Scan for the cell matching the given text and deliver its [X, Y] coordinate at center. 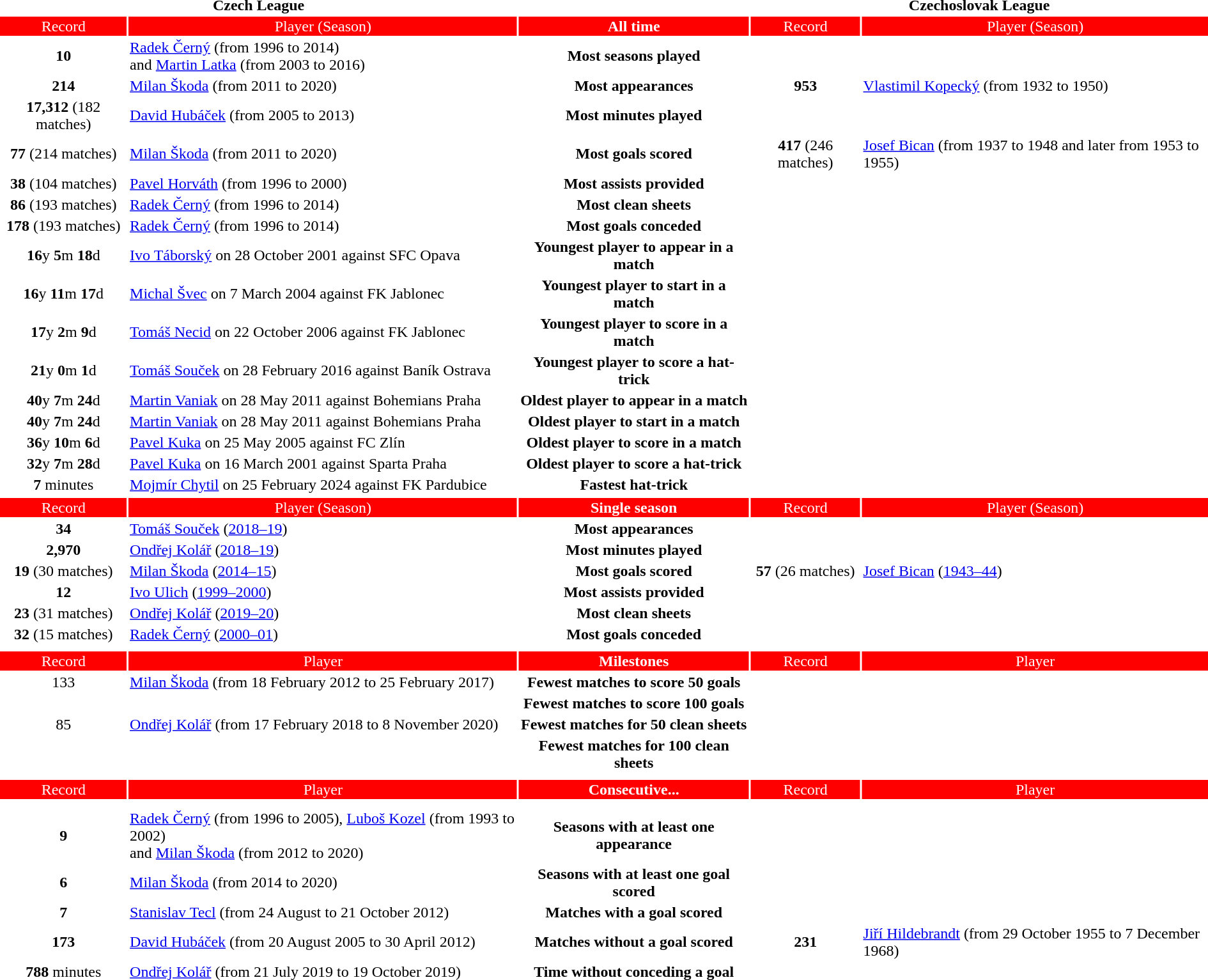
19 (30 matches) [64, 571]
Milan Škoda (from 2014 to 2020) [323, 882]
6 [64, 882]
Pavel Horváth (from 1996 to 2000) [323, 183]
85 [64, 724]
38 (104 matches) [64, 183]
Tomáš Souček on 28 February 2016 against Baník Ostrava [323, 371]
Ivo Ulich (1999–2000) [323, 592]
Milan Škoda (2014–15) [323, 571]
Oldest player to start in a match [634, 421]
Josef Bican (1943–44) [1035, 571]
7 [64, 912]
173 [64, 942]
Oldest player to appear in a match [634, 400]
Youngest player to start in a match [634, 294]
Josef Bican (from 1937 to 1948 and later from 1953 to 1955) [1035, 153]
Oldest player to score in a match [634, 442]
Seasons with at least one goal scored [634, 882]
Fewest matches for 50 clean sheets [634, 724]
17y 2m 9d [64, 332]
9 [64, 836]
34 [64, 529]
Fewest matches to score 100 goals [634, 703]
Matches with a goal scored [634, 912]
Seasons with at least one appearance [634, 836]
Ondřej Kolář (2019–20) [323, 613]
Most seasons played [634, 56]
231 [805, 942]
Mojmír Chytil on 25 February 2024 against FK Pardubice [323, 485]
214 [64, 86]
Fewest matches to score 50 goals [634, 682]
All time [634, 26]
133 [64, 682]
16y 5m 18d [64, 256]
Radek Černý (2000–01) [323, 634]
36y 10m 6d [64, 442]
Ondřej Kolář (2018–19) [323, 550]
417 (246 matches) [805, 153]
86 (193 matches) [64, 205]
17,312 (182 matches) [64, 115]
Radek Černý (from 1996 to 2005), Luboš Kozel (from 1993 to 2002) and Milan Škoda (from 2012 to 2020) [323, 836]
Ondřej Kolář (from 17 February 2018 to 8 November 2020) [323, 724]
Consecutive... [634, 789]
Single season [634, 508]
Matches without a goal scored [634, 942]
23 (31 matches) [64, 613]
Milan Škoda (from 18 February 2012 to 25 February 2017) [323, 682]
2,970 [64, 550]
Youngest player to score a hat-trick [634, 371]
David Hubáček (from 20 August 2005 to 30 April 2012) [323, 942]
Pavel Kuka on 25 May 2005 against FC Zlín [323, 442]
953 [805, 86]
Youngest player to appear in a match [634, 256]
10 [64, 56]
77 (214 matches) [64, 153]
Pavel Kuka on 16 March 2001 against Sparta Praha [323, 463]
Tomáš Souček (2018–19) [323, 529]
32y 7m 28d [64, 463]
Vlastimil Kopecký (from 1932 to 1950) [1035, 86]
57 (26 matches) [805, 571]
Milestones [634, 661]
Tomáš Necid on 22 October 2006 against FK Jablonec [323, 332]
Fastest hat-trick [634, 485]
Fewest matches for 100 clean sheets [634, 754]
David Hubáček (from 2005 to 2013) [323, 115]
Radek Černý (from 1996 to 2014) and Martin Latka (from 2003 to 2016) [323, 56]
178 (193 matches) [64, 226]
Youngest player to score in a match [634, 332]
12 [64, 592]
16y 11m 17d [64, 294]
Michal Švec on 7 March 2004 against FK Jablonec [323, 294]
32 (15 matches) [64, 634]
21y 0m 1d [64, 371]
Ivo Táborský on 28 October 2001 against SFC Opava [323, 256]
Oldest player to score a hat-trick [634, 463]
Stanislav Tecl (from 24 August to 21 October 2012) [323, 912]
Jiří Hildebrandt (from 29 October 1955 to 7 December 1968) [1035, 942]
7 minutes [64, 485]
